For the text-containing cell, return its midpoint in (X, Y) coordinate format. 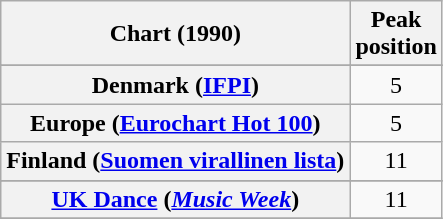
Europe (Eurochart Hot 100) (176, 123)
Denmark (IFPI) (176, 85)
Finland (Suomen virallinen lista) (176, 161)
UK Dance (Music Week) (176, 199)
Chart (1990) (176, 34)
Peakposition (396, 34)
